Output the [x, y] coordinate of the center of the cell containing the given text.  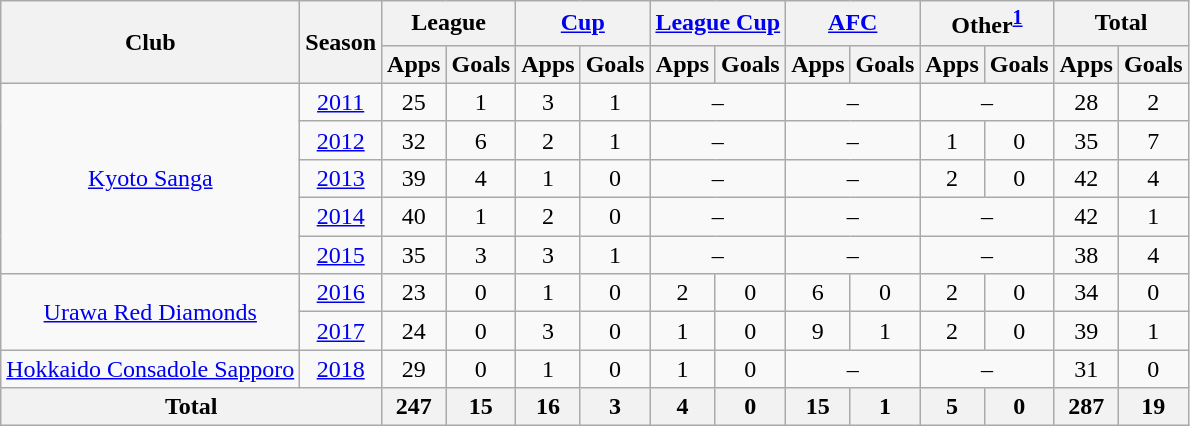
40 [414, 217]
Cup [583, 24]
19 [1153, 407]
2011 [341, 102]
2018 [341, 369]
287 [1086, 407]
5 [952, 407]
League Cup [718, 24]
2013 [341, 178]
2015 [341, 255]
Club [150, 42]
25 [414, 102]
Hokkaido Consadole Sapporo [150, 369]
2014 [341, 217]
16 [548, 407]
247 [414, 407]
34 [1086, 293]
Other1 [987, 24]
9 [818, 331]
24 [414, 331]
Urawa Red Diamonds [150, 312]
Season [341, 42]
29 [414, 369]
2016 [341, 293]
2017 [341, 331]
AFC [853, 24]
23 [414, 293]
2012 [341, 140]
31 [1086, 369]
32 [414, 140]
28 [1086, 102]
Kyoto Sanga [150, 178]
38 [1086, 255]
League [449, 24]
7 [1153, 140]
